Provide the (X, Y) coordinate of the cell's center where the given text is located.  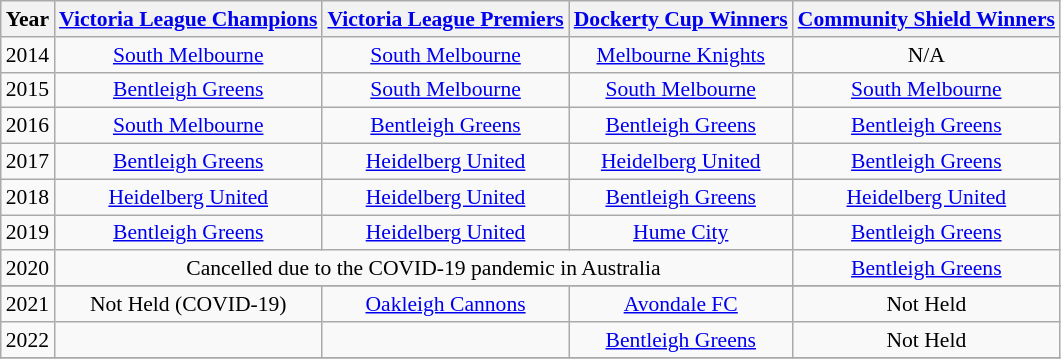
2021 (28, 304)
2017 (28, 162)
Year (28, 19)
Community Shield Winners (926, 19)
2018 (28, 197)
2014 (28, 55)
2020 (28, 269)
Not Held (COVID-19) (188, 304)
2022 (28, 340)
2019 (28, 233)
Avondale FC (681, 304)
N/A (926, 55)
Melbourne Knights (681, 55)
2016 (28, 126)
Victoria League Premiers (445, 19)
Victoria League Champions (188, 19)
Cancelled due to the COVID-19 pandemic in Australia (424, 269)
2015 (28, 90)
Hume City (681, 233)
Oakleigh Cannons (445, 304)
Dockerty Cup Winners (681, 19)
